Return the [x, y] coordinate for the center point of the cell that contains the specified text.  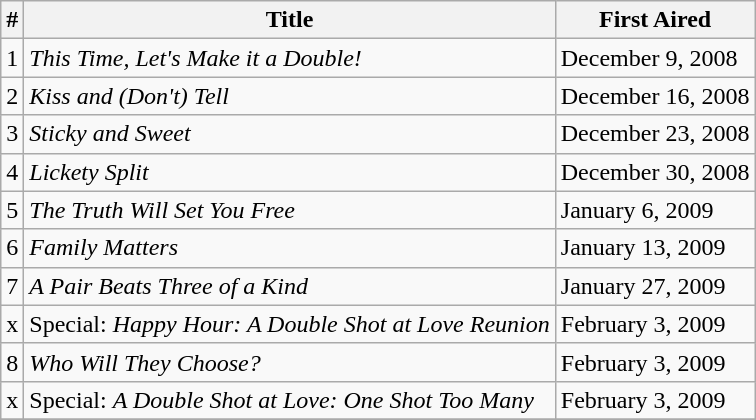
7 [12, 286]
A Pair Beats Three of a Kind [290, 286]
This Time, Let's Make it a Double! [290, 58]
December 23, 2008 [655, 134]
4 [12, 172]
December 16, 2008 [655, 96]
December 9, 2008 [655, 58]
3 [12, 134]
January 13, 2009 [655, 248]
Sticky and Sweet [290, 134]
Who Will They Choose? [290, 362]
6 [12, 248]
Family Matters [290, 248]
Kiss and (Don't) Tell [290, 96]
8 [12, 362]
The Truth Will Set You Free [290, 210]
2 [12, 96]
Special: A Double Shot at Love: One Shot Too Many [290, 400]
Lickety Split [290, 172]
1 [12, 58]
First Aired [655, 20]
December 30, 2008 [655, 172]
5 [12, 210]
January 27, 2009 [655, 286]
Title [290, 20]
Special: Happy Hour: A Double Shot at Love Reunion [290, 324]
# [12, 20]
January 6, 2009 [655, 210]
